From the cell containing the given text, extract its center point as [X, Y] coordinate. 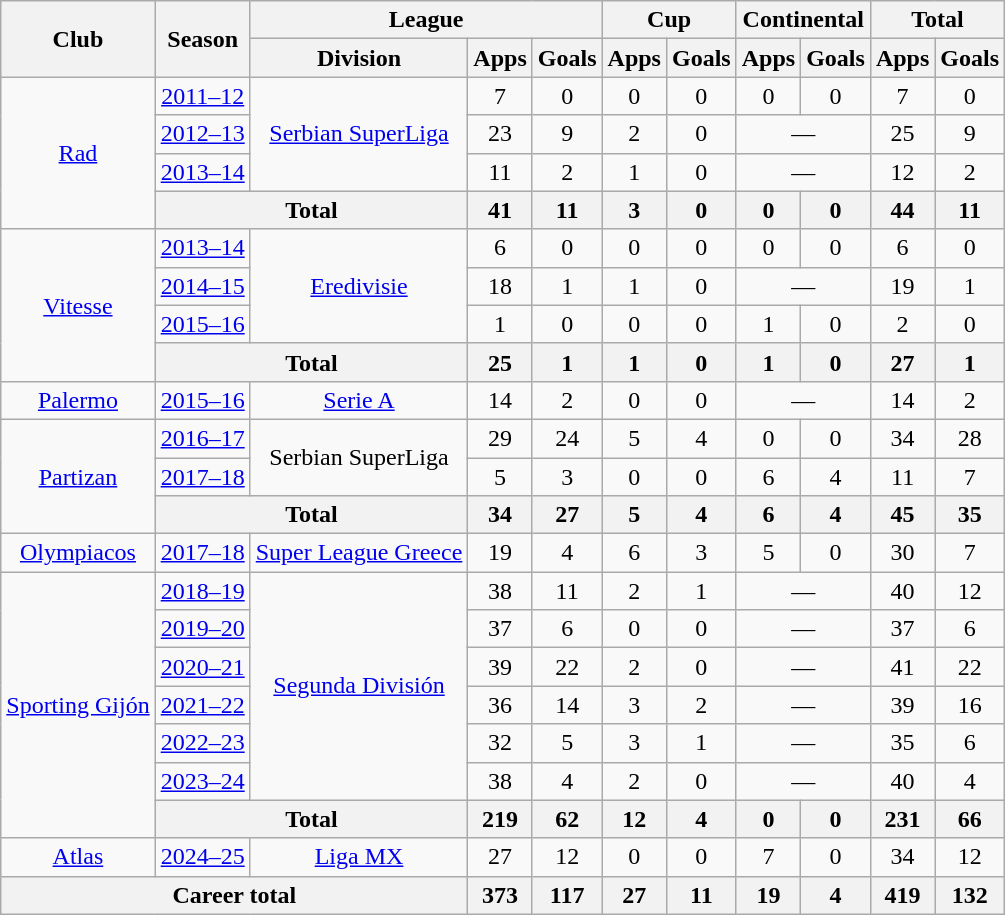
Vitesse [78, 305]
45 [902, 515]
2011–12 [202, 96]
117 [567, 895]
373 [500, 895]
30 [902, 553]
Atlas [78, 857]
2012–13 [202, 134]
2016–17 [202, 438]
League [426, 20]
231 [902, 819]
2020–21 [202, 667]
Rad [78, 153]
Super League Greece [359, 553]
Serie A [359, 400]
2022–23 [202, 743]
Partizan [78, 476]
2018–19 [202, 591]
29 [500, 438]
18 [500, 286]
2021–22 [202, 705]
2024–25 [202, 857]
62 [567, 819]
Olympiacos [78, 553]
Continental [803, 20]
2014–15 [202, 286]
66 [970, 819]
28 [970, 438]
23 [500, 134]
Palermo [78, 400]
419 [902, 895]
219 [500, 819]
24 [567, 438]
Liga MX [359, 857]
Division [359, 58]
Career total [234, 895]
Season [202, 39]
2019–20 [202, 629]
44 [902, 210]
36 [500, 705]
Club [78, 39]
Eredivisie [359, 286]
Sporting Gijón [78, 705]
2023–24 [202, 781]
16 [970, 705]
32 [500, 743]
132 [970, 895]
Cup [669, 20]
Segunda División [359, 686]
